Search for the cell housing the specified text and yield its (x, y) center coordinate. 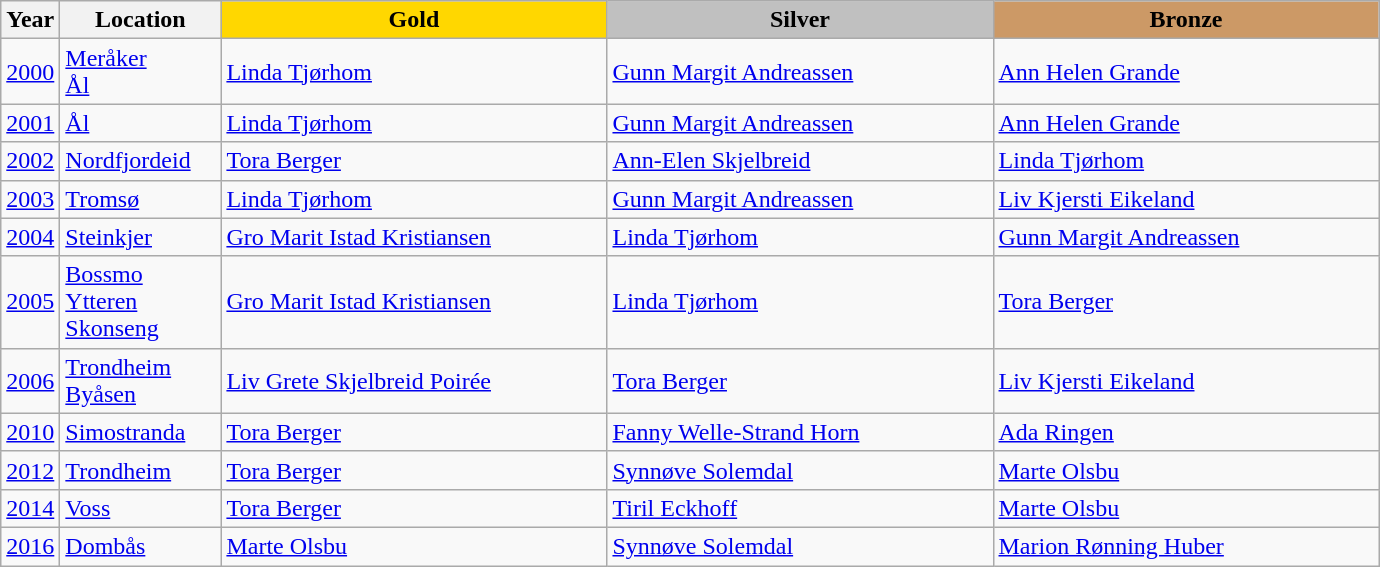
Steinkjer (140, 237)
Marion Rønning Huber (1186, 546)
Tiril Eckhoff (800, 508)
2001 (30, 123)
Year (30, 20)
BossmoYtterenSkonseng (140, 302)
2004 (30, 237)
Voss (140, 508)
2016 (30, 546)
Silver (800, 20)
Ann-Elen Skjelbreid (800, 161)
Liv Grete Skjelbreid Poirée (414, 380)
2014 (30, 508)
Bronze (1186, 20)
Gold (414, 20)
Nordfjordeid (140, 161)
2002 (30, 161)
2006 (30, 380)
Trondheim (140, 470)
Ål (140, 123)
2012 (30, 470)
Dombås (140, 546)
2000 (30, 72)
Location (140, 20)
2003 (30, 199)
Fanny Welle-Strand Horn (800, 432)
Ada Ringen (1186, 432)
2005 (30, 302)
TrondheimByåsen (140, 380)
Simostranda (140, 432)
Tromsø (140, 199)
MeråkerÅl (140, 72)
2010 (30, 432)
